Determine the [x, y] coordinate at the center of the cell enclosing the given text.  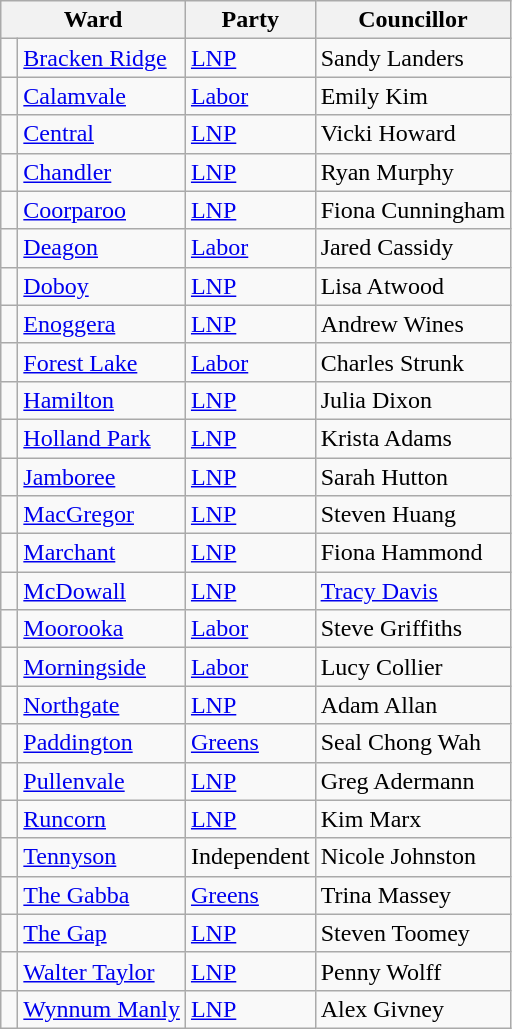
McDowall [102, 591]
Party [250, 20]
Enoggera [102, 324]
MacGregor [102, 515]
Kim Marx [413, 819]
Lucy Collier [413, 667]
Bracken Ridge [102, 58]
Independent [250, 857]
Emily Kim [413, 96]
Hamilton [102, 400]
Fiona Cunningham [413, 210]
Pullenvale [102, 781]
Chandler [102, 172]
Fiona Hammond [413, 553]
Moorooka [102, 629]
Julia Dixon [413, 400]
Charles Strunk [413, 362]
Steven Toomey [413, 933]
Ryan Murphy [413, 172]
Northgate [102, 705]
The Gabba [102, 895]
Krista Adams [413, 438]
Forest Lake [102, 362]
Tracy Davis [413, 591]
Councillor [413, 20]
Sandy Landers [413, 58]
Paddington [102, 743]
Penny Wolff [413, 971]
Morningside [102, 667]
Calamvale [102, 96]
Doboy [102, 286]
Tennyson [102, 857]
Seal Chong Wah [413, 743]
Marchant [102, 553]
The Gap [102, 933]
Jared Cassidy [413, 248]
Adam Allan [413, 705]
Runcorn [102, 819]
Holland Park [102, 438]
Ward [94, 20]
Greg Adermann [413, 781]
Trina Massey [413, 895]
Steve Griffiths [413, 629]
Sarah Hutton [413, 477]
Vicki Howard [413, 134]
Walter Taylor [102, 971]
Nicole Johnston [413, 857]
Central [102, 134]
Steven Huang [413, 515]
Lisa Atwood [413, 286]
Jamboree [102, 477]
Coorparoo [102, 210]
Andrew Wines [413, 324]
Alex Givney [413, 1009]
Deagon [102, 248]
Wynnum Manly [102, 1009]
